Output the (X, Y) coordinate of the center of the cell containing the given text.  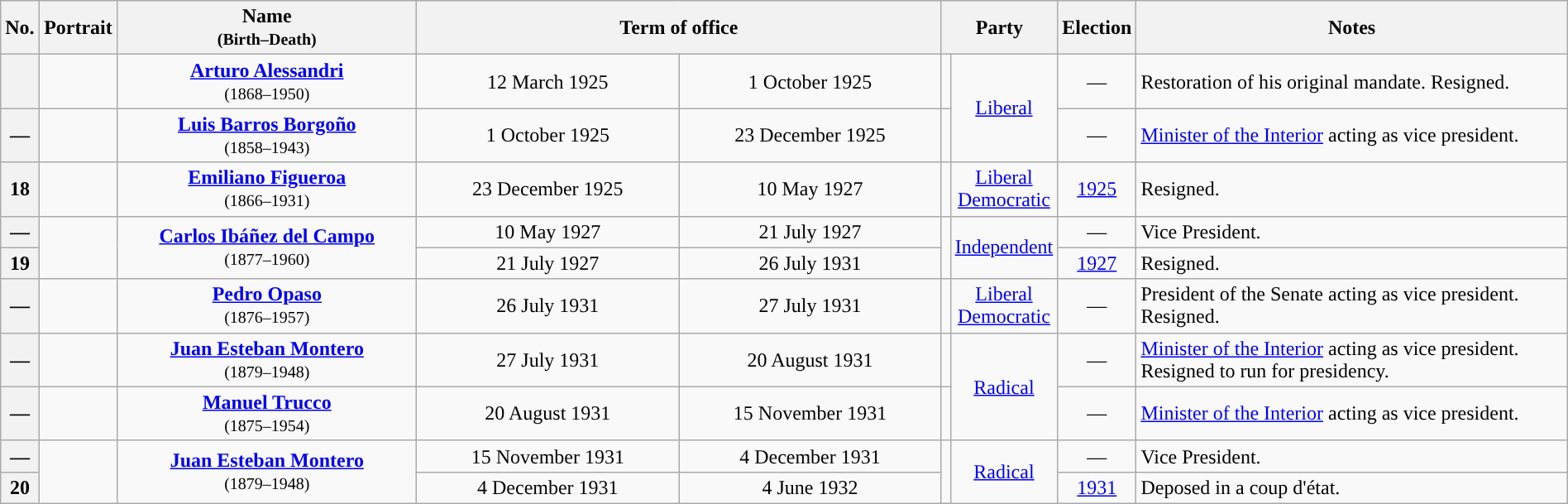
1931 (1097, 487)
20 (20, 487)
Pedro Opaso(1876–1957) (267, 306)
Portrait (78, 28)
Term of office (679, 28)
Luis Barros Borgoño(1858–1943) (267, 136)
1927 (1097, 263)
19 (20, 263)
18 (20, 189)
Independent (1004, 247)
1925 (1097, 189)
Restoration of his original mandate. Resigned. (1351, 81)
12 March 1925 (547, 81)
Carlos Ibáñez del Campo(1877–1960) (267, 247)
President of the Senate acting as vice president. Resigned. (1351, 306)
Emiliano Figueroa(1866–1931) (267, 189)
Election (1097, 28)
Manuel Trucco(1875–1954) (267, 414)
Name(Birth–Death) (267, 28)
Deposed in a coup d'état. (1351, 487)
No. (20, 28)
4 June 1932 (810, 487)
Party (999, 28)
Liberal (1004, 108)
Minister of the Interior acting as vice president. Resigned to run for presidency. (1351, 359)
Arturo Alessandri(1868–1950) (267, 81)
Notes (1351, 28)
